For the text-containing cell, return its midpoint in [x, y] coordinate format. 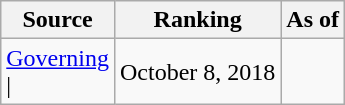
October 8, 2018 [197, 72]
As of [313, 20]
Ranking [197, 20]
Governing| [58, 72]
Source [58, 20]
